Extract the [X, Y] coordinate from the center of the cell holding the provided text.  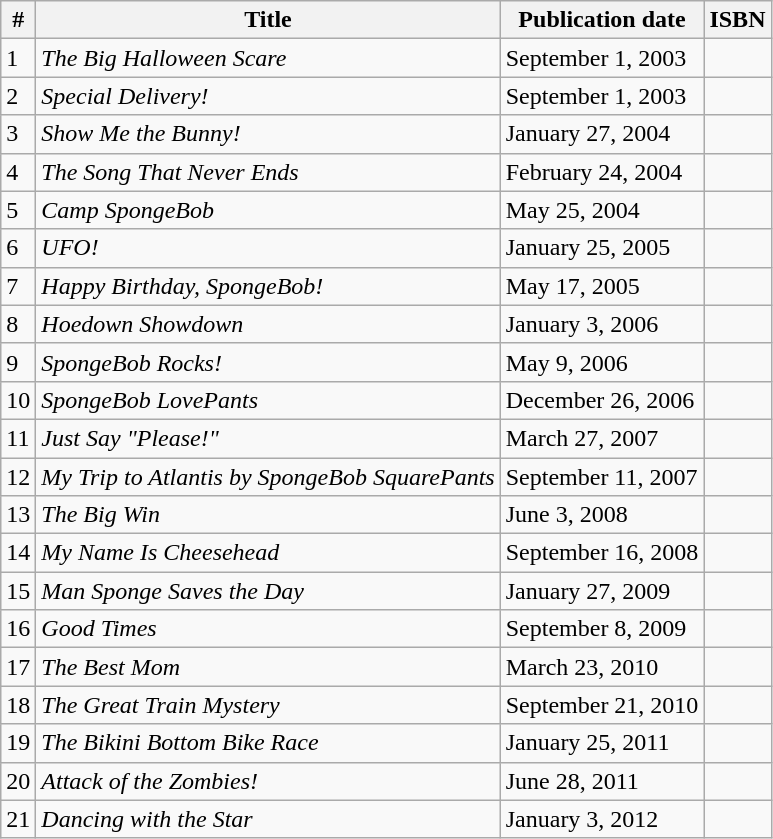
7 [18, 286]
May 9, 2006 [602, 362]
1 [18, 58]
3 [18, 134]
Just Say "Please!" [268, 438]
September 21, 2010 [602, 705]
Good Times [268, 629]
11 [18, 438]
March 23, 2010 [602, 667]
January 25, 2011 [602, 743]
20 [18, 781]
January 27, 2009 [602, 591]
5 [18, 210]
The Big Win [268, 515]
January 3, 2006 [602, 324]
8 [18, 324]
21 [18, 819]
Camp SpongeBob [268, 210]
December 26, 2006 [602, 400]
Attack of the Zombies! [268, 781]
The Big Halloween Scare [268, 58]
September 16, 2008 [602, 553]
# [18, 20]
January 3, 2012 [602, 819]
17 [18, 667]
My Trip to Atlantis by SpongeBob SquarePants [268, 477]
September 8, 2009 [602, 629]
Happy Birthday, SpongeBob! [268, 286]
The Best Mom [268, 667]
Dancing with the Star [268, 819]
March 27, 2007 [602, 438]
2 [18, 96]
Man Sponge Saves the Day [268, 591]
The Song That Never Ends [268, 172]
May 17, 2005 [602, 286]
My Name Is Cheesehead [268, 553]
10 [18, 400]
June 3, 2008 [602, 515]
14 [18, 553]
ISBN [738, 20]
19 [18, 743]
12 [18, 477]
4 [18, 172]
February 24, 2004 [602, 172]
16 [18, 629]
June 28, 2011 [602, 781]
SpongeBob Rocks! [268, 362]
SpongeBob LovePants [268, 400]
9 [18, 362]
The Bikini Bottom Bike Race [268, 743]
Hoedown Showdown [268, 324]
Title [268, 20]
18 [18, 705]
13 [18, 515]
UFO! [268, 248]
Publication date [602, 20]
January 27, 2004 [602, 134]
September 11, 2007 [602, 477]
May 25, 2004 [602, 210]
Show Me the Bunny! [268, 134]
The Great Train Mystery [268, 705]
January 25, 2005 [602, 248]
Special Delivery! [268, 96]
15 [18, 591]
6 [18, 248]
